Detect which cell encompasses the target text, then output its [x, y] center coordinate. 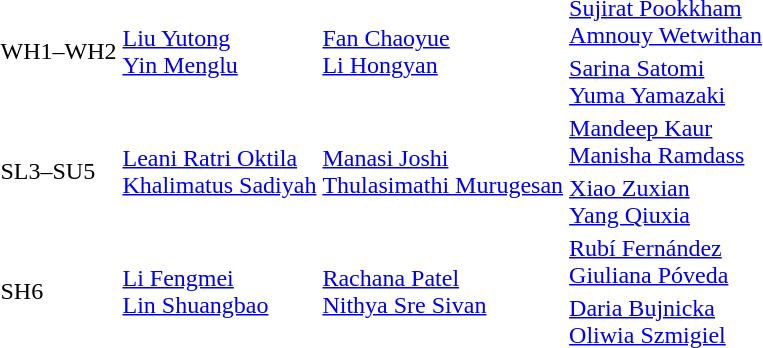
Manasi Joshi Thulasimathi Murugesan [443, 172]
Leani Ratri Oktila Khalimatus Sadiyah [220, 172]
